Return the (x, y) coordinate for the center point of the cell that contains the specified text.  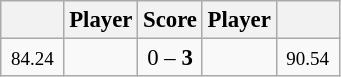
90.54 (308, 58)
84.24 (32, 58)
0 – 3 (170, 58)
Score (170, 20)
